Pinpoint the cell where the given text exists, returning its (X, Y) midpoint coordinate. 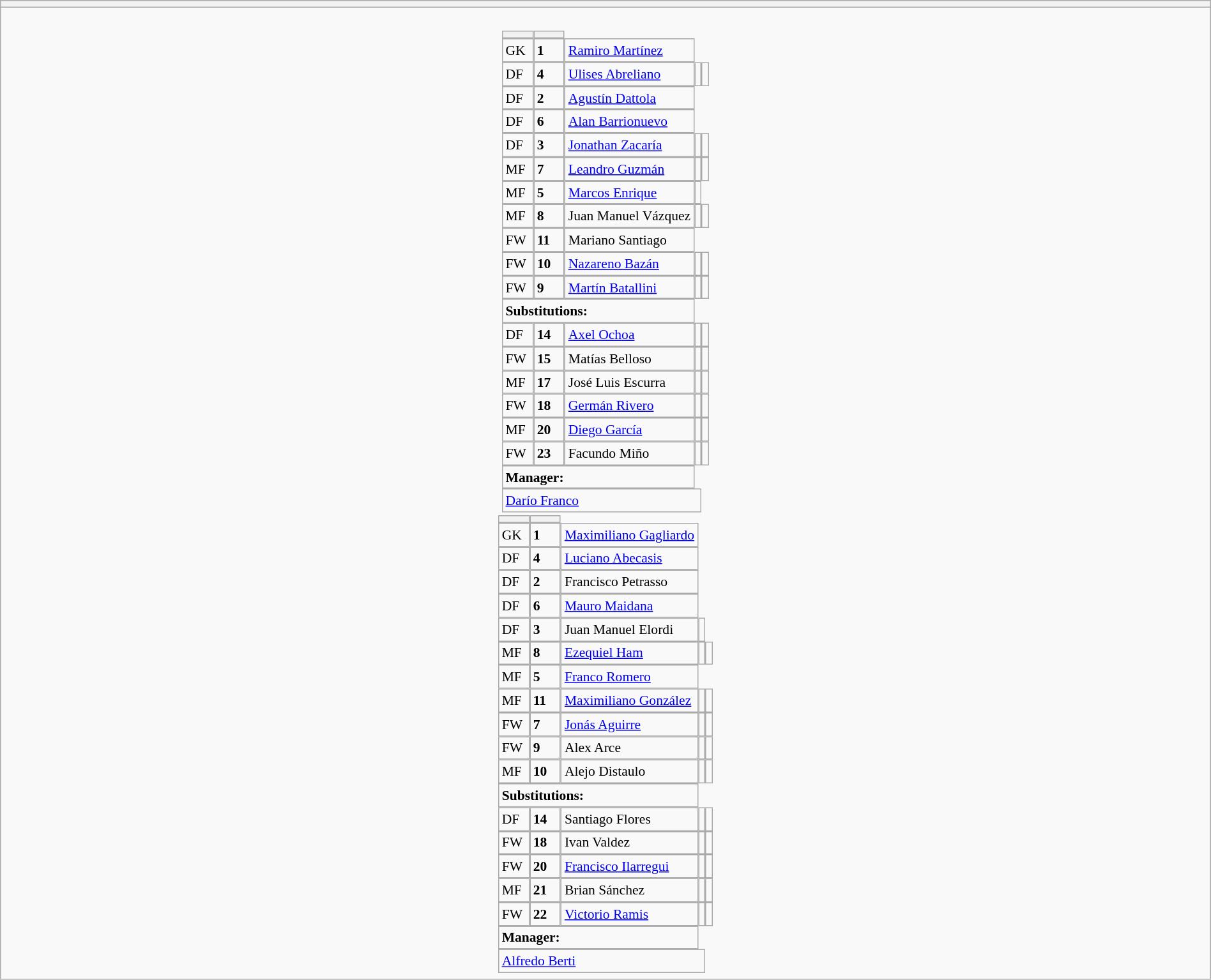
Maximiliano González (630, 701)
Francisco Ilarregui (630, 866)
Martín Batallini (630, 287)
Germán Rivero (630, 406)
Brian Sánchez (630, 890)
Alan Barrionuevo (630, 121)
Darío Franco (602, 501)
Santiago Flores (630, 818)
17 (549, 382)
Juan Manuel Elordi (630, 629)
Matías Belloso (630, 359)
Jonás Aguirre (630, 724)
Facundo Miño (630, 453)
Maximiliano Gagliardo (630, 535)
Jonathan Zacaría (630, 146)
Francisco Petrasso (630, 582)
Marcos Enrique (630, 193)
23 (549, 453)
Ezequiel Ham (630, 652)
Nazareno Bazán (630, 263)
Ulises Abreliano (630, 74)
Alfredo Berti (602, 961)
Ivan Valdez (630, 843)
15 (549, 359)
Leandro Guzmán (630, 169)
José Luis Escurra (630, 382)
21 (545, 890)
Mariano Santiago (630, 240)
Agustín Dattola (630, 98)
Alejo Distaulo (630, 771)
22 (545, 914)
Ramiro Martínez (630, 50)
Alex Arce (630, 748)
Luciano Abecasis (630, 558)
Victorio Ramis (630, 914)
Axel Ochoa (630, 335)
Mauro Maidana (630, 605)
Franco Romero (630, 677)
Juan Manuel Vázquez (630, 216)
Diego García (630, 429)
